Output the [X, Y] coordinate of the center of the cell containing the given text.  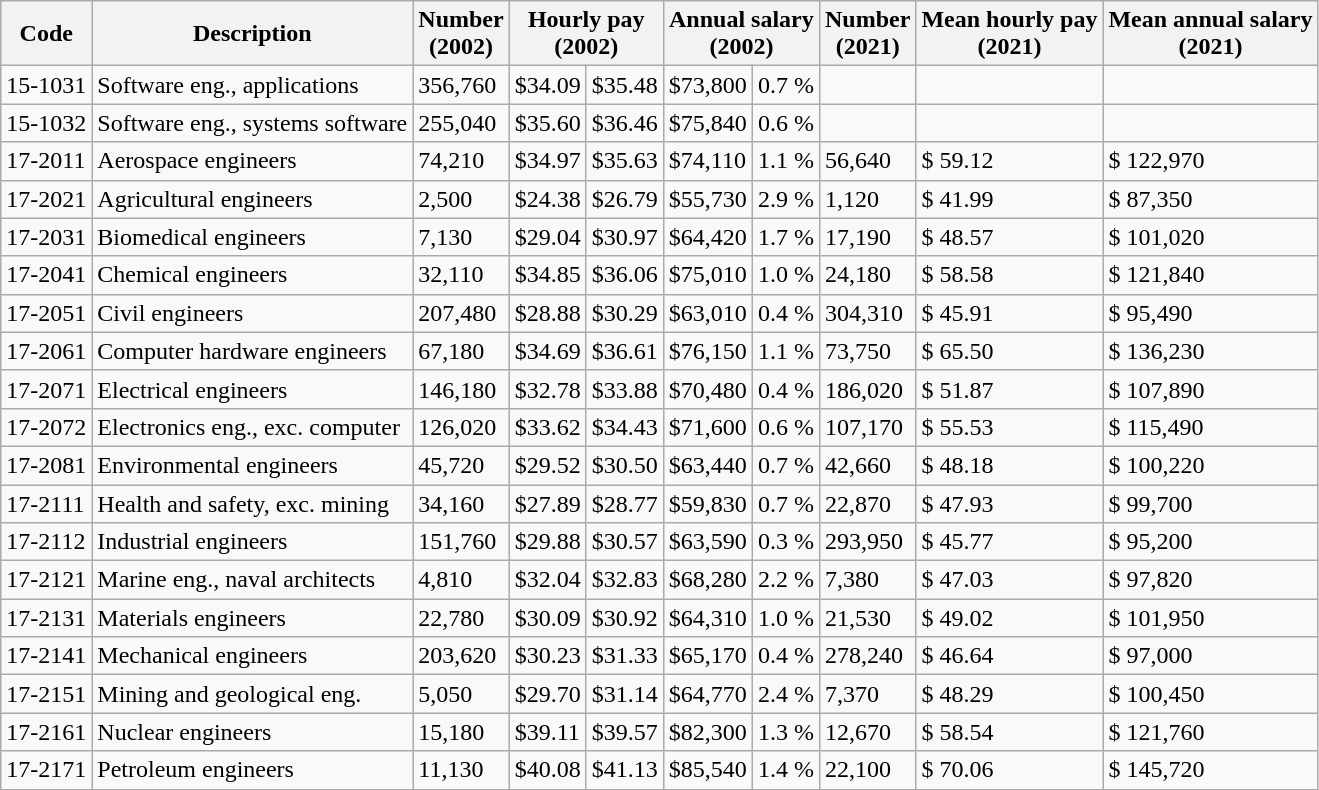
$29.88 [548, 542]
Nuclear engineers [252, 732]
203,620 [461, 656]
17-2171 [46, 770]
17-2111 [46, 503]
151,760 [461, 542]
$34.69 [548, 351]
$30.97 [624, 237]
34,160 [461, 503]
Agricultural engineers [252, 199]
$30.92 [624, 618]
42,660 [867, 465]
$64,310 [708, 618]
$85,540 [708, 770]
$ 100,220 [1210, 465]
Marine eng., naval architects [252, 580]
$30.23 [548, 656]
17-2071 [46, 389]
17-2011 [46, 161]
2.2 % [786, 580]
$ 136,230 [1210, 351]
$36.61 [624, 351]
15-1031 [46, 85]
Mining and geological eng. [252, 694]
126,020 [461, 427]
45,720 [461, 465]
17-2131 [46, 618]
Aerospace engineers [252, 161]
356,760 [461, 85]
$32.83 [624, 580]
Code [46, 34]
$59,830 [708, 503]
$ 47.03 [1010, 580]
$24.38 [548, 199]
Materials engineers [252, 618]
$31.33 [624, 656]
17-2031 [46, 237]
$33.88 [624, 389]
12,670 [867, 732]
$27.89 [548, 503]
$32.04 [548, 580]
5,050 [461, 694]
Electronics eng., exc. computer [252, 427]
$ 70.06 [1010, 770]
Biomedical engineers [252, 237]
2.4 % [786, 694]
1.3 % [786, 732]
Number(2021) [867, 34]
15-1032 [46, 123]
$33.62 [548, 427]
22,870 [867, 503]
17-2021 [46, 199]
Software eng., applications [252, 85]
7,130 [461, 237]
255,040 [461, 123]
17-2041 [46, 275]
$41.13 [624, 770]
Mean annual salary(2021) [1210, 34]
17-2061 [46, 351]
4,810 [461, 580]
$26.79 [624, 199]
17-2121 [46, 580]
$ 46.64 [1010, 656]
$ 95,200 [1210, 542]
$34.97 [548, 161]
$ 59.12 [1010, 161]
$ 121,760 [1210, 732]
$63,590 [708, 542]
$ 48.18 [1010, 465]
$ 122,970 [1210, 161]
17-2141 [46, 656]
Electrical engineers [252, 389]
$ 51.87 [1010, 389]
$63,010 [708, 313]
15,180 [461, 732]
Computer hardware engineers [252, 351]
0.3 % [786, 542]
$35.63 [624, 161]
$ 48.57 [1010, 237]
17-2161 [46, 732]
24,180 [867, 275]
2.9 % [786, 199]
$ 87,350 [1210, 199]
Industrial engineers [252, 542]
$39.57 [624, 732]
Petroleum engineers [252, 770]
Environmental engineers [252, 465]
22,780 [461, 618]
$76,150 [708, 351]
32,110 [461, 275]
$ 49.02 [1010, 618]
$75,010 [708, 275]
$ 115,490 [1210, 427]
$82,300 [708, 732]
74,210 [461, 161]
7,370 [867, 694]
Mean hourly pay(2021) [1010, 34]
$ 48.29 [1010, 694]
146,180 [461, 389]
Hourly pay(2002) [586, 34]
17,190 [867, 237]
$30.57 [624, 542]
21,530 [867, 618]
304,310 [867, 313]
Description [252, 34]
$ 55.53 [1010, 427]
73,750 [867, 351]
17-2081 [46, 465]
$ 121,840 [1210, 275]
$63,440 [708, 465]
$ 97,000 [1210, 656]
Health and safety, exc. mining [252, 503]
$30.50 [624, 465]
$ 45.91 [1010, 313]
11,130 [461, 770]
$55,730 [708, 199]
1.4 % [786, 770]
$30.09 [548, 618]
$34.09 [548, 85]
$64,770 [708, 694]
$68,280 [708, 580]
$ 95,490 [1210, 313]
Chemical engineers [252, 275]
$ 99,700 [1210, 503]
$36.06 [624, 275]
$64,420 [708, 237]
$ 58.58 [1010, 275]
$28.77 [624, 503]
$ 145,720 [1210, 770]
$ 97,820 [1210, 580]
$70,480 [708, 389]
Mechanical engineers [252, 656]
22,100 [867, 770]
$ 101,020 [1210, 237]
$74,110 [708, 161]
107,170 [867, 427]
$35.48 [624, 85]
$32.78 [548, 389]
$ 41.99 [1010, 199]
$65,170 [708, 656]
293,950 [867, 542]
$29.70 [548, 694]
56,640 [867, 161]
$71,600 [708, 427]
278,240 [867, 656]
$34.85 [548, 275]
17-2051 [46, 313]
Software eng., systems software [252, 123]
$28.88 [548, 313]
$40.08 [548, 770]
17-2072 [46, 427]
Civil engineers [252, 313]
$ 100,450 [1210, 694]
$75,840 [708, 123]
186,020 [867, 389]
$ 58.54 [1010, 732]
$ 101,950 [1210, 618]
$ 65.50 [1010, 351]
17-2112 [46, 542]
$36.46 [624, 123]
$30.29 [624, 313]
$34.43 [624, 427]
17-2151 [46, 694]
2,500 [461, 199]
$ 45.77 [1010, 542]
$31.14 [624, 694]
207,480 [461, 313]
$ 107,890 [1210, 389]
1,120 [867, 199]
$35.60 [548, 123]
7,380 [867, 580]
1.7 % [786, 237]
$73,800 [708, 85]
Number(2002) [461, 34]
$29.52 [548, 465]
$29.04 [548, 237]
$ 47.93 [1010, 503]
$39.11 [548, 732]
Annual salary(2002) [741, 34]
67,180 [461, 351]
